Pinpoint the cell where the given text exists, returning its [x, y] midpoint coordinate. 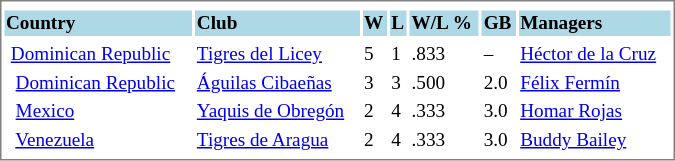
Yaquis de Obregón [277, 112]
Club [277, 23]
Héctor de la Cruz [595, 55]
Country [98, 23]
1 [398, 55]
Tigres de Aragua [277, 141]
Mexico [98, 112]
Homar Rojas [595, 112]
W [375, 23]
GB [499, 23]
Buddy Bailey [595, 141]
Venezuela [98, 141]
2.0 [499, 83]
Managers [595, 23]
Tigres del Licey [277, 55]
.833 [444, 55]
Félix Fermín [595, 83]
– [499, 55]
Águilas Cibaeñas [277, 83]
5 [375, 55]
L [398, 23]
W/L % [444, 23]
.500 [444, 83]
